Return [X, Y] of the center of cell containing provided text 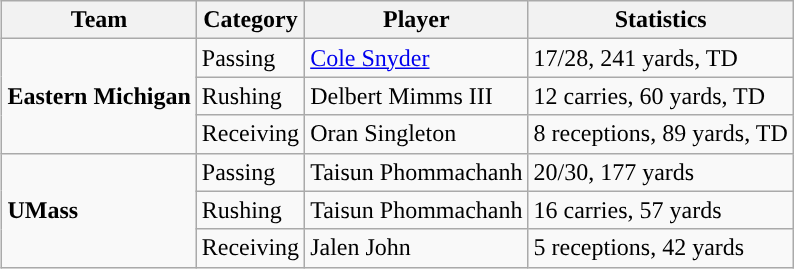
Cole Snyder [416, 58]
Delbert Mimms III [416, 96]
Player [416, 20]
Oran Singleton [416, 134]
Jalen John [416, 248]
5 receptions, 42 yards [660, 248]
17/28, 241 yards, TD [660, 58]
Eastern Michigan [99, 96]
8 receptions, 89 yards, TD [660, 134]
20/30, 177 yards [660, 172]
Team [99, 20]
UMass [99, 210]
Statistics [660, 20]
Category [250, 20]
16 carries, 57 yards [660, 210]
12 carries, 60 yards, TD [660, 96]
